From the cell containing the given text, extract its center point as [X, Y] coordinate. 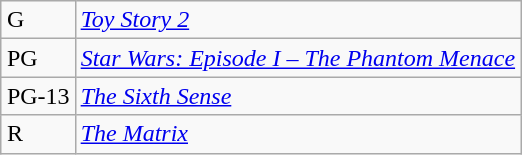
Toy Story 2 [298, 20]
Star Wars: Episode I – The Phantom Menace [298, 58]
PG [38, 58]
The Matrix [298, 134]
G [38, 20]
The Sixth Sense [298, 96]
PG-13 [38, 96]
R [38, 134]
